Provide the [x, y] coordinate of the cell's center where the given text is located.  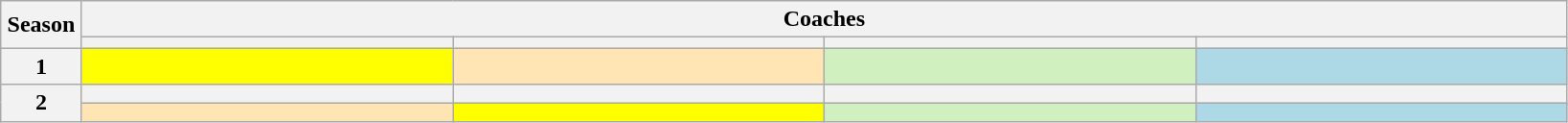
Coaches [824, 19]
1 [41, 66]
Season [41, 25]
2 [41, 103]
